Return the (x, y) coordinate for the center point of the cell that contains the specified text.  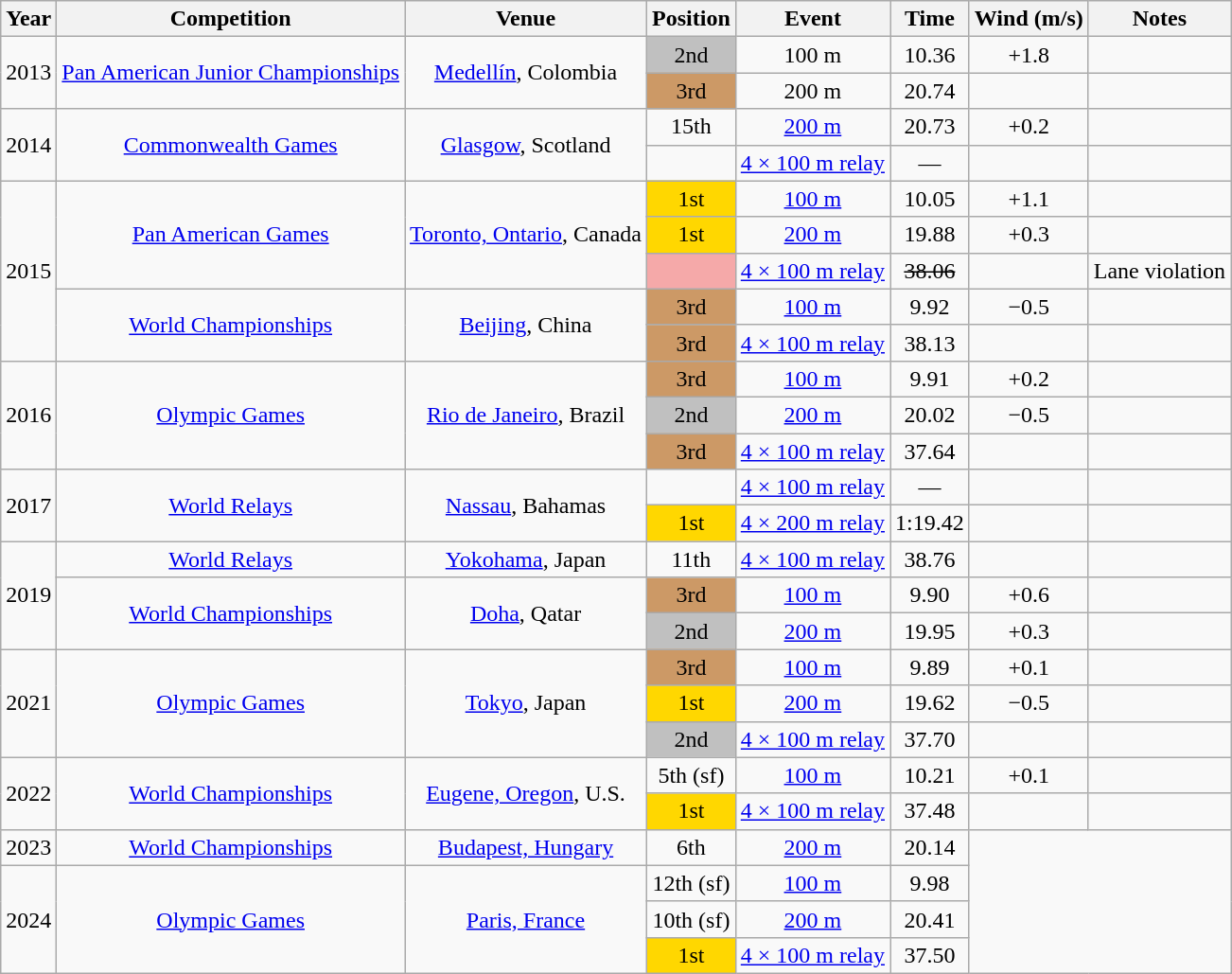
2016 (28, 415)
2017 (28, 505)
Paris, France (526, 919)
Competition (231, 19)
10.36 (930, 55)
37.50 (930, 955)
19.62 (930, 703)
10th (sf) (692, 919)
Wind (m/s) (1029, 19)
37.64 (930, 452)
20.14 (930, 847)
Year (28, 19)
2023 (28, 847)
11th (692, 559)
5th (sf) (692, 775)
9.92 (930, 307)
1:19.42 (930, 523)
20.73 (930, 127)
+1.1 (1029, 199)
Eugene, Oregon, U.S. (526, 793)
38.76 (930, 559)
Venue (526, 19)
37.48 (930, 811)
9.90 (930, 595)
15th (692, 127)
Position (692, 19)
Notes (1159, 19)
Commonwealth Games (231, 145)
Rio de Janeiro, Brazil (526, 415)
9.89 (930, 667)
Yokohama, Japan (526, 559)
6th (692, 847)
Time (930, 19)
19.95 (930, 631)
Pan American Games (231, 235)
2022 (28, 793)
20.02 (930, 415)
4 × 200 m relay (812, 523)
9.91 (930, 379)
2014 (28, 145)
38.06 (930, 271)
+0.6 (1029, 595)
Toronto, Ontario, Canada (526, 235)
Budapest, Hungary (526, 847)
Event (812, 19)
19.88 (930, 235)
9.98 (930, 883)
Nassau, Bahamas (526, 505)
10.05 (930, 199)
38.13 (930, 343)
Glasgow, Scotland (526, 145)
20.41 (930, 919)
2024 (28, 919)
+1.8 (1029, 55)
37.70 (930, 739)
Pan American Junior Championships (231, 73)
Medellín, Colombia (526, 73)
Lane violation (1159, 271)
Beijing, China (526, 325)
Tokyo, Japan (526, 703)
Doha, Qatar (526, 613)
2013 (28, 73)
2019 (28, 595)
12th (sf) (692, 883)
20.74 (930, 91)
10.21 (930, 775)
2015 (28, 271)
2021 (28, 703)
